Provide the (x, y) coordinate of the cell's center where the given text is located.  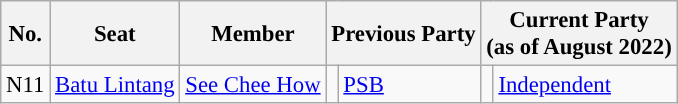
Member (253, 34)
Batu Lintang (115, 85)
N11 (26, 85)
PSB (410, 85)
No. (26, 34)
Independent (585, 85)
See Chee How (253, 85)
Previous Party (404, 34)
Seat (115, 34)
Current Party(as of August 2022) (579, 34)
